Return the (x, y) coordinate for the center point of the cell that contains the specified text.  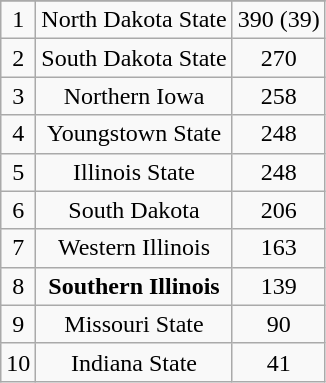
8 (18, 286)
9 (18, 324)
10 (18, 362)
Youngstown State (134, 134)
1 (18, 20)
258 (278, 96)
South Dakota State (134, 58)
Indiana State (134, 362)
5 (18, 172)
6 (18, 210)
4 (18, 134)
South Dakota (134, 210)
Illinois State (134, 172)
Northern Iowa (134, 96)
Missouri State (134, 324)
90 (278, 324)
206 (278, 210)
North Dakota State (134, 20)
390 (39) (278, 20)
Southern Illinois (134, 286)
Western Illinois (134, 248)
163 (278, 248)
3 (18, 96)
41 (278, 362)
2 (18, 58)
7 (18, 248)
139 (278, 286)
270 (278, 58)
